Return the [x, y] coordinate for the center point of the cell that contains the specified text.  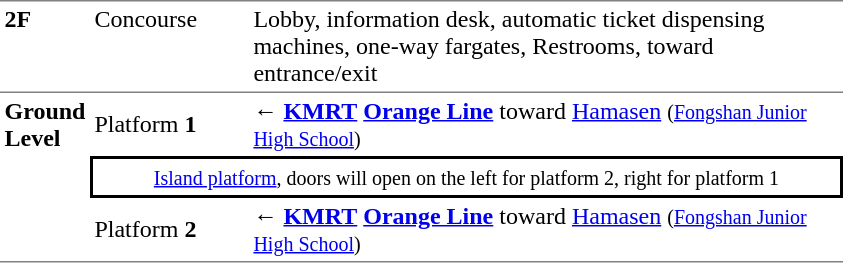
Lobby, information desk, automatic ticket dispensing machines, one-way fargates, Restrooms, toward entrance/exit [546, 46]
Ground Level [45, 178]
Island platform, doors will open on the left for platform 2, right for platform 1 [466, 177]
2F [45, 46]
Platform 2 [170, 230]
Platform 1 [170, 124]
Concourse [170, 46]
